For the text-containing cell, return its midpoint in [x, y] coordinate format. 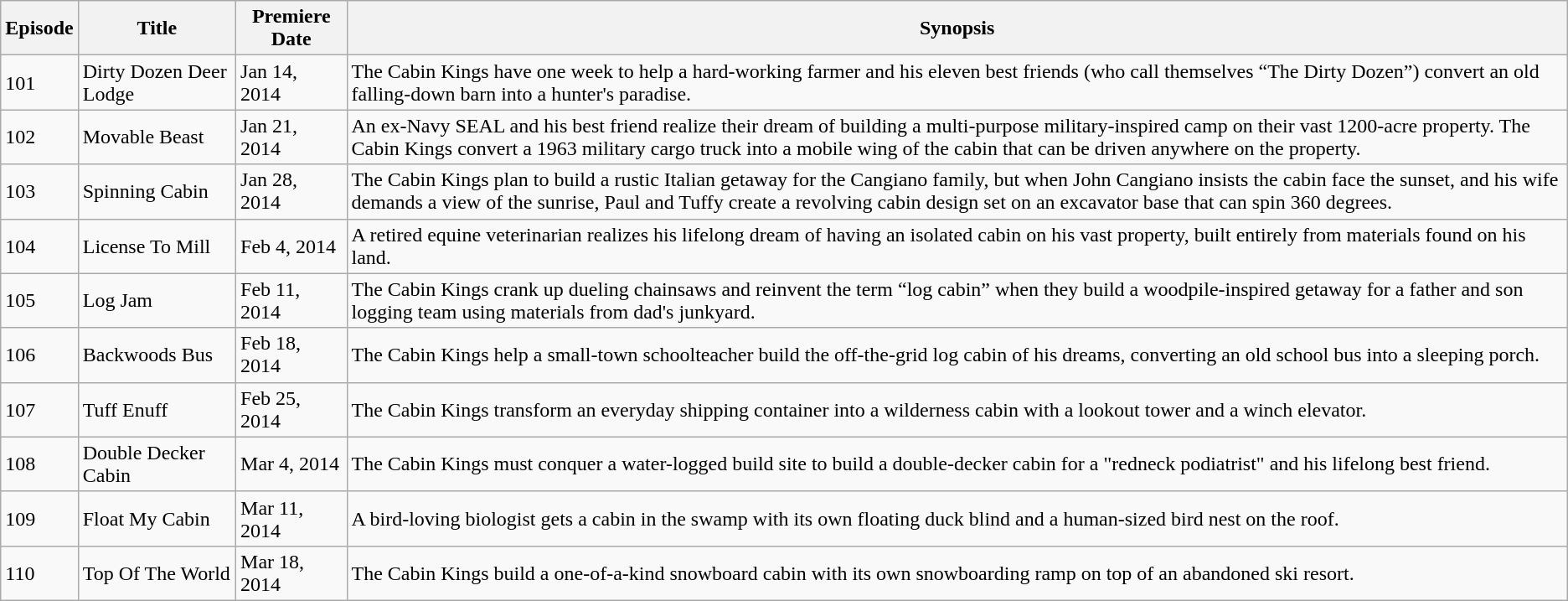
Jan 28, 2014 [291, 191]
Top Of The World [157, 573]
Feb 25, 2014 [291, 409]
Dirty Dozen Deer Lodge [157, 82]
Synopsis [957, 28]
Mar 18, 2014 [291, 573]
Tuff Enuff [157, 409]
Premiere Date [291, 28]
Episode [39, 28]
110 [39, 573]
Spinning Cabin [157, 191]
104 [39, 246]
108 [39, 464]
The Cabin Kings must conquer a water-logged build site to build a double-decker cabin for a "redneck podiatrist" and his lifelong best friend. [957, 464]
Feb 4, 2014 [291, 246]
The Cabin Kings help a small-town schoolteacher build the off-the-grid log cabin of his dreams, converting an old school bus into a sleeping porch. [957, 355]
106 [39, 355]
Double Decker Cabin [157, 464]
License To Mill [157, 246]
107 [39, 409]
Backwoods Bus [157, 355]
A bird-loving biologist gets a cabin in the swamp with its own floating duck blind and a human-sized bird nest on the roof. [957, 518]
109 [39, 518]
Log Jam [157, 300]
Jan 21, 2014 [291, 137]
103 [39, 191]
Feb 18, 2014 [291, 355]
102 [39, 137]
105 [39, 300]
The Cabin Kings build a one-of-a-kind snowboard cabin with its own snowboarding ramp on top of an abandoned ski resort. [957, 573]
The Cabin Kings transform an everyday shipping container into a wilderness cabin with a lookout tower and a winch elevator. [957, 409]
Mar 4, 2014 [291, 464]
Mar 11, 2014 [291, 518]
101 [39, 82]
Feb 11, 2014 [291, 300]
Movable Beast [157, 137]
Jan 14, 2014 [291, 82]
Float My Cabin [157, 518]
Title [157, 28]
